Identify which cell holds the provided text, then report its (x, y) central coordinate. 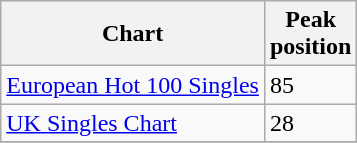
28 (310, 123)
UK Singles Chart (133, 123)
85 (310, 85)
Peakposition (310, 34)
European Hot 100 Singles (133, 85)
Chart (133, 34)
